For the text-containing cell, return its midpoint in [X, Y] coordinate format. 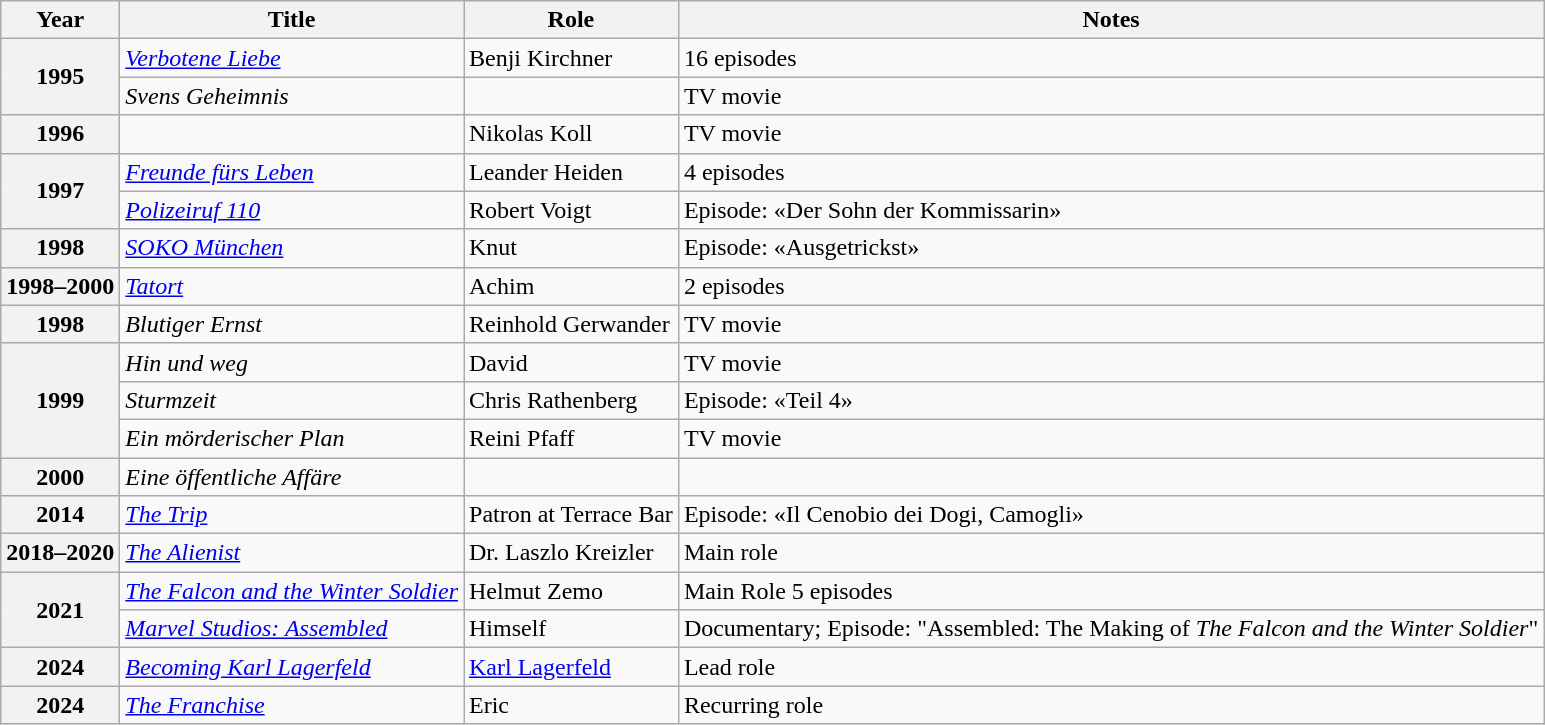
Patron at Terrace Bar [572, 515]
Chris Rathenberg [572, 400]
2 episodes [1110, 286]
Verbotene Liebe [292, 58]
Main Role 5 episodes [1110, 591]
Svens Geheimnis [292, 96]
Himself [572, 629]
1996 [60, 134]
1997 [60, 191]
Achim [572, 286]
SOKO München [292, 248]
Blutiger Ernst [292, 324]
Hin und weg [292, 362]
Year [60, 20]
Reini Pfaff [572, 438]
Robert Voigt [572, 210]
Role [572, 20]
Karl Lagerfeld [572, 667]
Leander Heiden [572, 172]
Nikolas Koll [572, 134]
Helmut Zemo [572, 591]
Ein mörderischer Plan [292, 438]
Reinhold Gerwander [572, 324]
1995 [60, 77]
Episode: «Der Sohn der Kommissarin» [1110, 210]
The Franchise [292, 705]
David [572, 362]
Benji Kirchner [572, 58]
Marvel Studios: Assembled [292, 629]
16 episodes [1110, 58]
Lead role [1110, 667]
Knut [572, 248]
Eric [572, 705]
2021 [60, 610]
Tatort [292, 286]
Polizeiruf 110 [292, 210]
Recurring role [1110, 705]
Episode: «Il Cenobio dei Dogi, Camogli» [1110, 515]
Freunde fürs Leben [292, 172]
Sturmzeit [292, 400]
2000 [60, 477]
Title [292, 20]
Becoming Karl Lagerfeld [292, 667]
Documentary; Episode: "Assembled: The Making of The Falcon and the Winter Soldier" [1110, 629]
Eine öffentliche Affäre [292, 477]
Notes [1110, 20]
4 episodes [1110, 172]
1999 [60, 400]
The Trip [292, 515]
Main role [1110, 553]
The Falcon and the Winter Soldier [292, 591]
1998–2000 [60, 286]
Episode: «Ausgetrickst» [1110, 248]
2018–2020 [60, 553]
2014 [60, 515]
Episode: «Teil 4» [1110, 400]
Dr. Laszlo Kreizler [572, 553]
The Alienist [292, 553]
